Pinpoint the cell where the given text exists, returning its [x, y] midpoint coordinate. 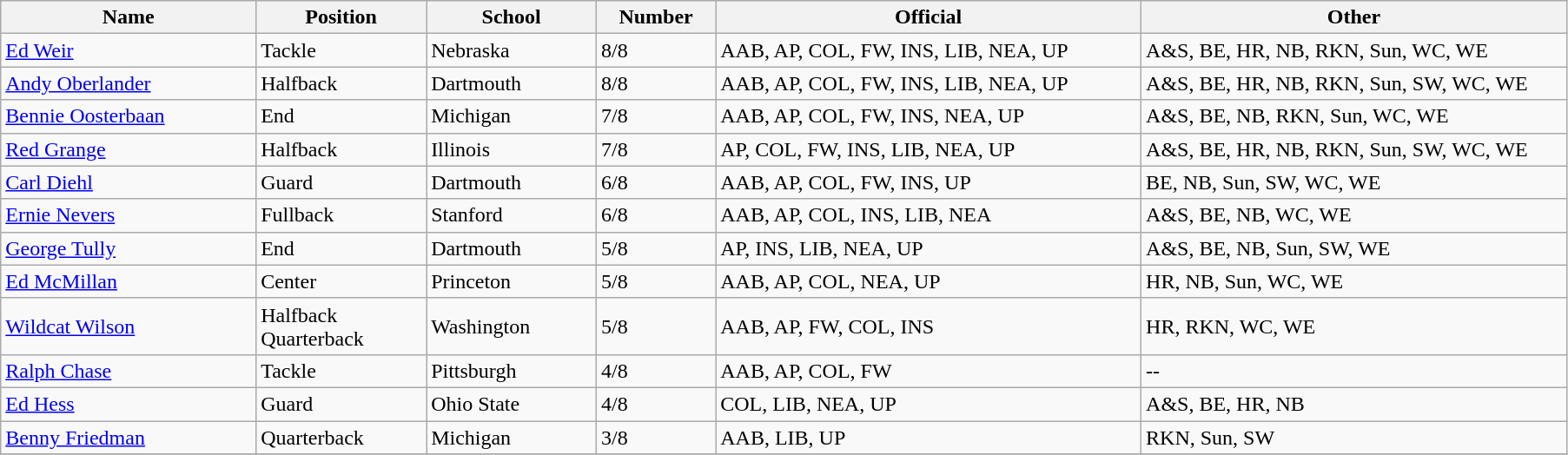
Andy Oberlander [129, 83]
Fullback [341, 215]
HR, RKN, WC, WE [1354, 326]
Number [657, 17]
Carl Diehl [129, 182]
AAB, AP, COL, INS, LIB, NEA [929, 215]
HalfbackQuarterback [341, 326]
AAB, AP, COL, FW, INS, UP [929, 182]
Ed Weir [129, 50]
A&S, BE, HR, NB [1354, 404]
Nebraska [512, 50]
George Tully [129, 248]
School [512, 17]
Pittsburgh [512, 371]
AAB, AP, FW, COL, INS [929, 326]
AP, INS, LIB, NEA, UP [929, 248]
Other [1354, 17]
Ernie Nevers [129, 215]
Red Grange [129, 149]
Name [129, 17]
HR, NB, Sun, WC, WE [1354, 281]
Wildcat Wilson [129, 326]
AAB, LIB, UP [929, 437]
A&S, BE, NB, RKN, Sun, WC, WE [1354, 116]
Quarterback [341, 437]
Ed McMillan [129, 281]
Stanford [512, 215]
Official [929, 17]
AAB, AP, COL, NEA, UP [929, 281]
A&S, BE, NB, WC, WE [1354, 215]
COL, LIB, NEA, UP [929, 404]
AP, COL, FW, INS, LIB, NEA, UP [929, 149]
Ed Hess [129, 404]
RKN, Sun, SW [1354, 437]
Center [341, 281]
3/8 [657, 437]
Position [341, 17]
Princeton [512, 281]
A&S, BE, NB, Sun, SW, WE [1354, 248]
Ralph Chase [129, 371]
Washington [512, 326]
AAB, AP, COL, FW, INS, NEA, UP [929, 116]
-- [1354, 371]
Illinois [512, 149]
A&S, BE, HR, NB, RKN, Sun, WC, WE [1354, 50]
Bennie Oosterbaan [129, 116]
Benny Friedman [129, 437]
AAB, AP, COL, FW [929, 371]
BE, NB, Sun, SW, WC, WE [1354, 182]
Ohio State [512, 404]
